Detect which cell encompasses the target text, then output its [x, y] center coordinate. 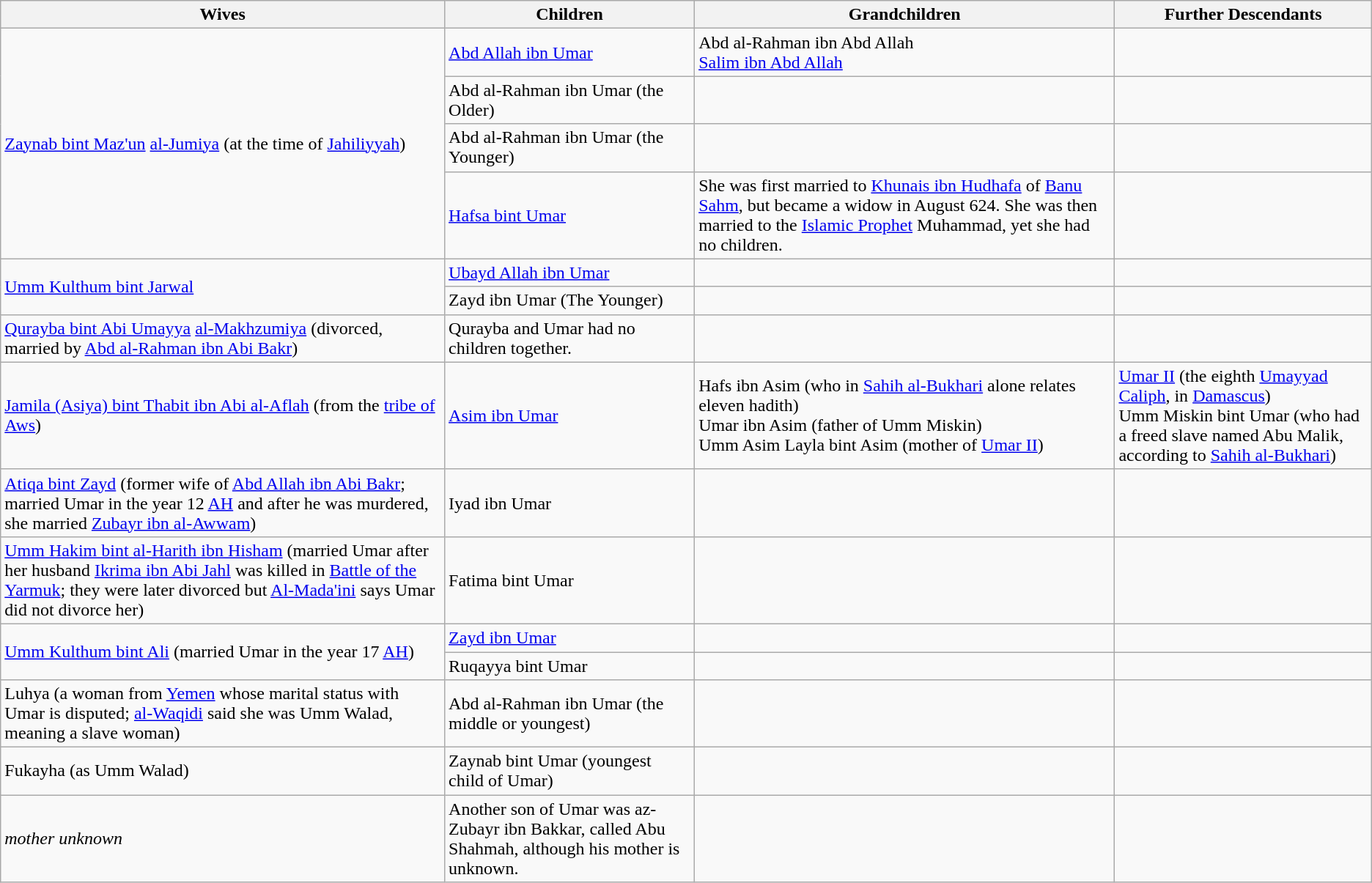
Zaynab bint Umar (youngest child of Umar) [570, 771]
Wives [223, 15]
Zaynab bint Maz'un al-Jumiya (at the time of Jahiliyyah) [223, 144]
Ruqayya bint Umar [570, 666]
Ubayd Allah ibn Umar [570, 273]
Abd al-Rahman ibn Umar (the Younger) [570, 148]
Zayd ibn Umar [570, 638]
Fukayha (as Umm Walad) [223, 771]
Luhya (a woman from Yemen whose marital status with Umar is disputed; al-Waqidi said she was Umm Walad, meaning a slave woman) [223, 714]
Abd Allah ibn Umar [570, 53]
Grandchildren [904, 15]
Abd al-Rahman ibn Umar (the Older) [570, 100]
Umar II (the eighth Umayyad Caliph, in Damascus) Umm Miskin bint Umar (who had a freed slave named Abu Malik, according to Sahih al-Bukhari) [1243, 415]
Asim ibn Umar [570, 415]
Umm Kulthum bint Jarwal [223, 287]
Hafsa bint Umar [570, 215]
Umm Kulthum bint Ali (married Umar in the year 17 AH) [223, 651]
mother unknown [223, 838]
Zayd ibn Umar (The Younger) [570, 300]
Another son of Umar was az-Zubayr ibn Bakkar, called Abu Shahmah, although his mother is unknown. [570, 838]
Children [570, 15]
Hafs ibn Asim (who in Sahih al-Bukhari alone relates eleven hadith) Umar ibn Asim (father of Umm Miskin) Umm Asim Layla bint Asim (mother of Umar II) [904, 415]
Fatima bint Umar [570, 580]
Qurayba bint Abi Umayya al-Makhzumiya (divorced, married by Abd al-Rahman ibn Abi Bakr) [223, 339]
Abd al-Rahman ibn Abd Allah Salim ibn Abd Allah [904, 53]
Atiqa bint Zayd (former wife of Abd Allah ibn Abi Bakr; married Umar in the year 12 AH and after he was murdered, she married Zubayr ibn al-Awwam) [223, 503]
Abd al-Rahman ibn Umar (the middle or youngest) [570, 714]
Jamila (Asiya) bint Thabit ibn Abi al-Aflah (from the tribe of Aws) [223, 415]
Qurayba and Umar had no children together. [570, 339]
Further Descendants [1243, 15]
Iyad ibn Umar [570, 503]
